Capture the cell that displays the provided text and extract its (X, Y) central coordinate. 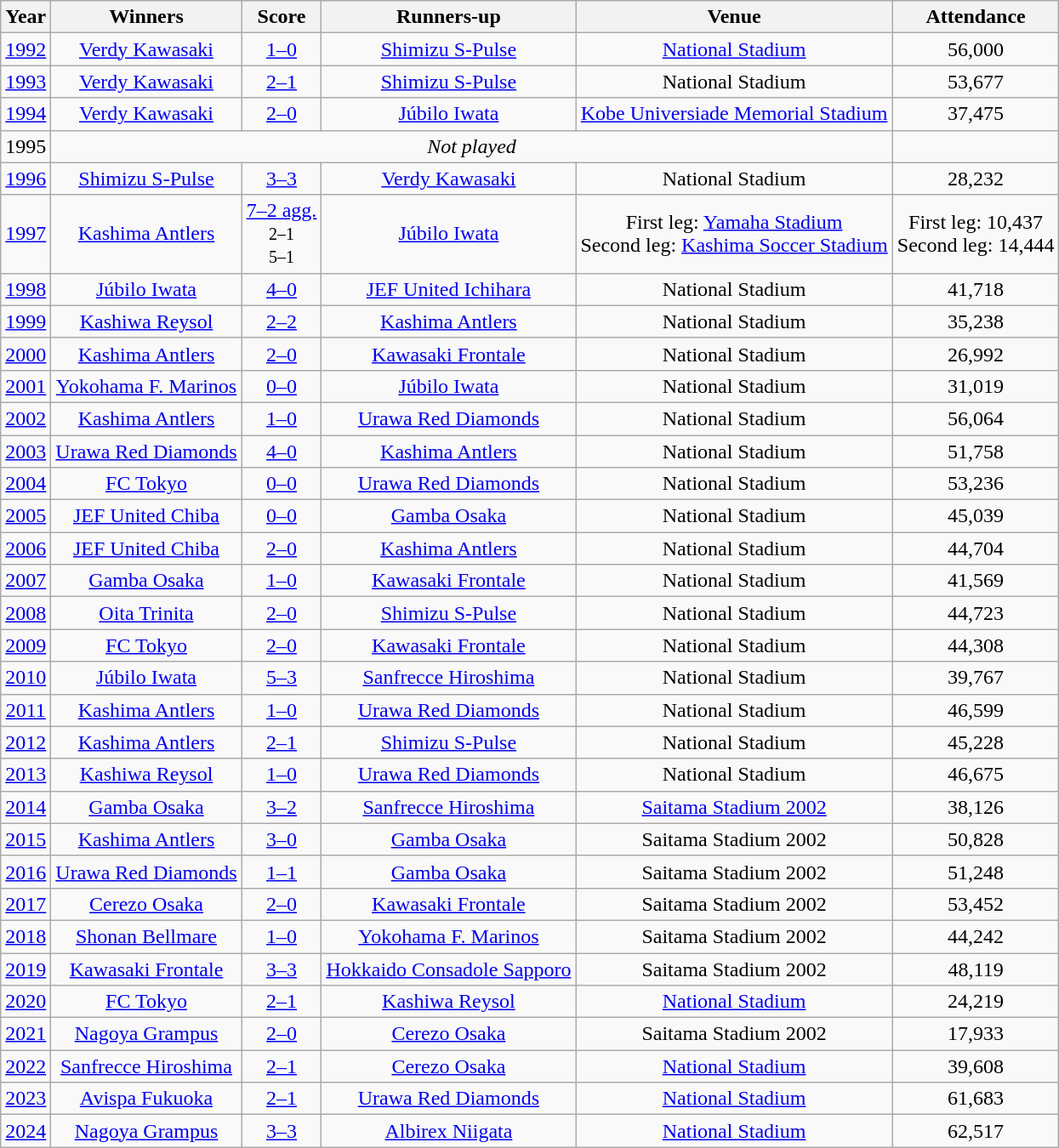
1997 (26, 234)
2022 (26, 1066)
1999 (26, 321)
2020 (26, 1002)
Year (26, 17)
44,308 (976, 645)
Albirex Niigata (449, 1131)
Avispa Fukuoka (146, 1099)
2010 (26, 678)
2013 (26, 775)
51,758 (976, 452)
31,019 (976, 386)
2023 (26, 1099)
Runners-up (449, 17)
39,767 (976, 678)
2007 (26, 581)
45,039 (976, 516)
53,677 (976, 82)
1996 (26, 179)
1994 (26, 114)
53,452 (976, 904)
5–3 (282, 678)
First leg: Yamaha StadiumSecond leg: Kashima Soccer Stadium (734, 234)
Winners (146, 17)
2024 (26, 1131)
38,126 (976, 807)
56,064 (976, 418)
41,569 (976, 581)
2018 (26, 936)
62,517 (976, 1131)
48,119 (976, 969)
51,248 (976, 872)
61,683 (976, 1099)
39,608 (976, 1066)
28,232 (976, 179)
1–1 (282, 872)
2015 (26, 839)
2006 (26, 548)
3–0 (282, 839)
2017 (26, 904)
2008 (26, 613)
44,242 (976, 936)
2001 (26, 386)
44,723 (976, 613)
Venue (734, 17)
2016 (26, 872)
46,599 (976, 710)
24,219 (976, 1002)
JEF United Ichihara (449, 289)
45,228 (976, 742)
2–2 (282, 321)
41,718 (976, 289)
Not played (471, 146)
2019 (26, 969)
2009 (26, 645)
3–2 (282, 807)
26,992 (976, 354)
53,236 (976, 484)
2000 (26, 354)
17,933 (976, 1034)
Score (282, 17)
35,238 (976, 321)
1993 (26, 82)
7–2 agg.2–15–1 (282, 234)
37,475 (976, 114)
2014 (26, 807)
44,704 (976, 548)
Hokkaido Consadole Sapporo (449, 969)
50,828 (976, 839)
1998 (26, 289)
1992 (26, 49)
46,675 (976, 775)
First leg: 10,437Second leg: 14,444 (976, 234)
Attendance (976, 17)
56,000 (976, 49)
Oita Trinita (146, 613)
1995 (26, 146)
Kobe Universiade Memorial Stadium (734, 114)
2021 (26, 1034)
2002 (26, 418)
2005 (26, 516)
2011 (26, 710)
2012 (26, 742)
2003 (26, 452)
Shonan Bellmare (146, 936)
2004 (26, 484)
